Determine the (X, Y) coordinate at the center of the cell enclosing the given text.  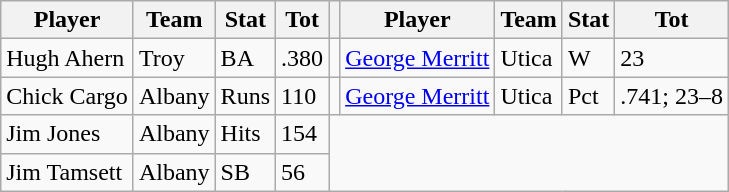
Jim Jones (68, 134)
Hugh Ahern (68, 58)
SB (245, 172)
Pct (588, 96)
.741; 23–8 (672, 96)
W (588, 58)
Jim Tamsett (68, 172)
154 (302, 134)
Hits (245, 134)
Troy (174, 58)
Runs (245, 96)
.380 (302, 58)
BA (245, 58)
56 (302, 172)
110 (302, 96)
23 (672, 58)
Chick Cargo (68, 96)
